Output the (x, y) coordinate of the center of the cell containing the given text.  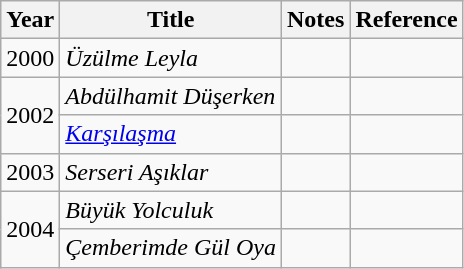
Büyük Yolculuk (171, 210)
2000 (30, 58)
Çemberimde Gül Oya (171, 248)
Notes (316, 20)
2004 (30, 229)
Serseri Aşıklar (171, 172)
2002 (30, 115)
Abdülhamit Düşerken (171, 96)
Reference (406, 20)
Year (30, 20)
Üzülme Leyla (171, 58)
2003 (30, 172)
Karşılaşma (171, 134)
Title (171, 20)
